Output the (x, y) coordinate of the center of the cell containing the given text.  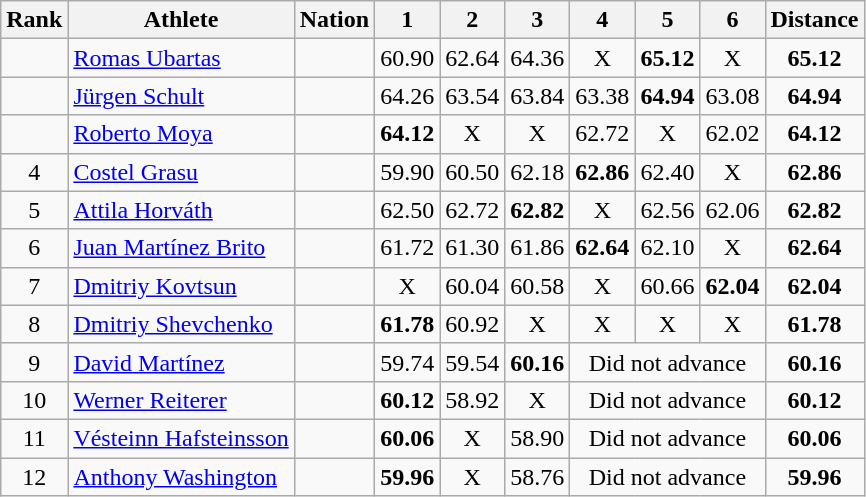
59.54 (472, 362)
58.92 (472, 400)
60.92 (472, 324)
8 (34, 324)
Romas Ubartas (181, 58)
Athlete (181, 20)
Werner Reiterer (181, 400)
60.90 (408, 58)
Dmitriy Shevchenko (181, 324)
Nation (334, 20)
60.58 (538, 286)
63.38 (602, 96)
10 (34, 400)
12 (34, 477)
58.76 (538, 477)
Dmitriy Kovtsun (181, 286)
Anthony Washington (181, 477)
Roberto Moya (181, 134)
David Martínez (181, 362)
11 (34, 438)
9 (34, 362)
Jürgen Schult (181, 96)
Rank (34, 20)
62.40 (668, 172)
60.66 (668, 286)
62.56 (668, 210)
62.02 (732, 134)
63.54 (472, 96)
62.18 (538, 172)
2 (472, 20)
62.50 (408, 210)
59.74 (408, 362)
63.08 (732, 96)
1 (408, 20)
60.04 (472, 286)
62.06 (732, 210)
Vésteinn Hafsteinsson (181, 438)
62.10 (668, 248)
64.36 (538, 58)
64.26 (408, 96)
Attila Horváth (181, 210)
61.30 (472, 248)
Costel Grasu (181, 172)
Distance (814, 20)
7 (34, 286)
61.86 (538, 248)
61.72 (408, 248)
60.50 (472, 172)
3 (538, 20)
58.90 (538, 438)
59.90 (408, 172)
Juan Martínez Brito (181, 248)
63.84 (538, 96)
